From the cell containing the given text, extract its center point as (X, Y) coordinate. 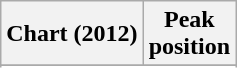
Peakposition (189, 34)
Chart (2012) (72, 34)
